Find where the given text appears and provide that cell's center as (x, y) coordinate. 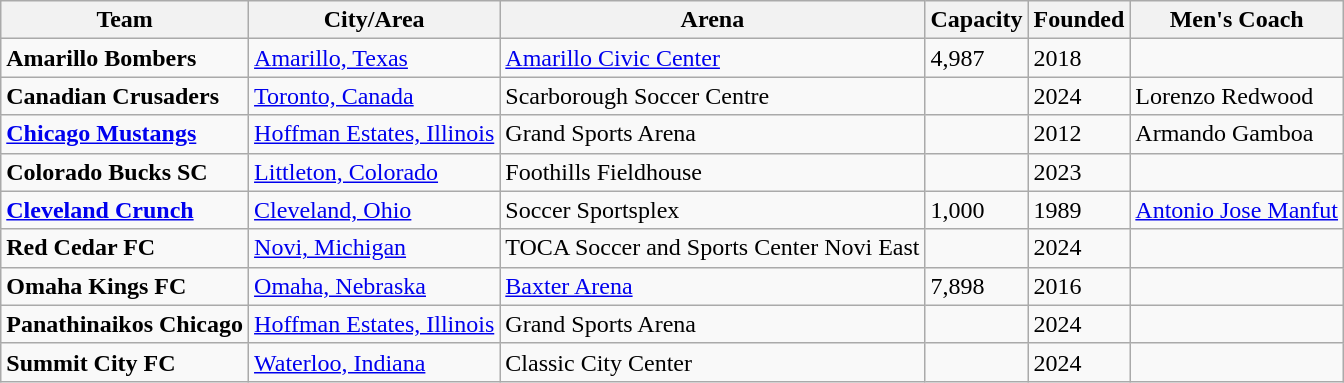
TOCA Soccer and Sports Center Novi East (712, 248)
Lorenzo Redwood (1237, 96)
Amarillo, Texas (374, 58)
2018 (1079, 58)
Colorado Bucks SC (125, 172)
Amarillo Bombers (125, 58)
2016 (1079, 286)
Summit City FC (125, 362)
Cleveland Crunch (125, 210)
Cleveland, Ohio (374, 210)
Classic City Center (712, 362)
Team (125, 20)
Men's Coach (1237, 20)
Canadian Crusaders (125, 96)
2012 (1079, 134)
City/Area (374, 20)
7,898 (976, 286)
1,000 (976, 210)
Armando Gamboa (1237, 134)
Panathinaikos Chicago (125, 324)
Omaha, Nebraska (374, 286)
Toronto, Canada (374, 96)
Soccer Sportsplex (712, 210)
2023 (1079, 172)
Foothills Fieldhouse (712, 172)
Amarillo Civic Center (712, 58)
Omaha Kings FC (125, 286)
Waterloo, Indiana (374, 362)
Founded (1079, 20)
Red Cedar FC (125, 248)
Antonio Jose Manfut (1237, 210)
4,987 (976, 58)
Scarborough Soccer Centre (712, 96)
Littleton, Colorado (374, 172)
Capacity (976, 20)
1989 (1079, 210)
Novi, Michigan (374, 248)
Arena (712, 20)
Chicago Mustangs (125, 134)
Baxter Arena (712, 286)
